Detect which cell encompasses the target text, then output its [x, y] center coordinate. 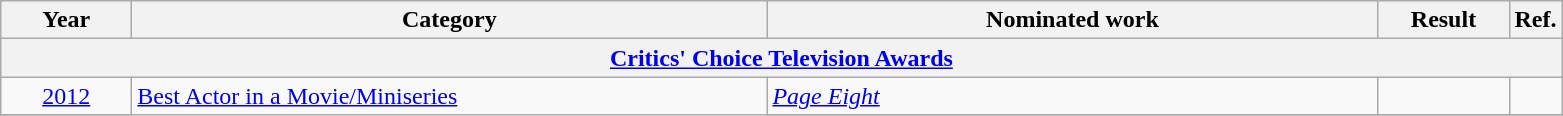
Page Eight [1072, 96]
Nominated work [1072, 20]
Category [450, 20]
2012 [66, 96]
Year [66, 20]
Critics' Choice Television Awards [782, 58]
Ref. [1536, 20]
Best Actor in a Movie/Miniseries [450, 96]
Result [1444, 20]
